Return the [X, Y] coordinate for the center point of the cell that contains the specified text.  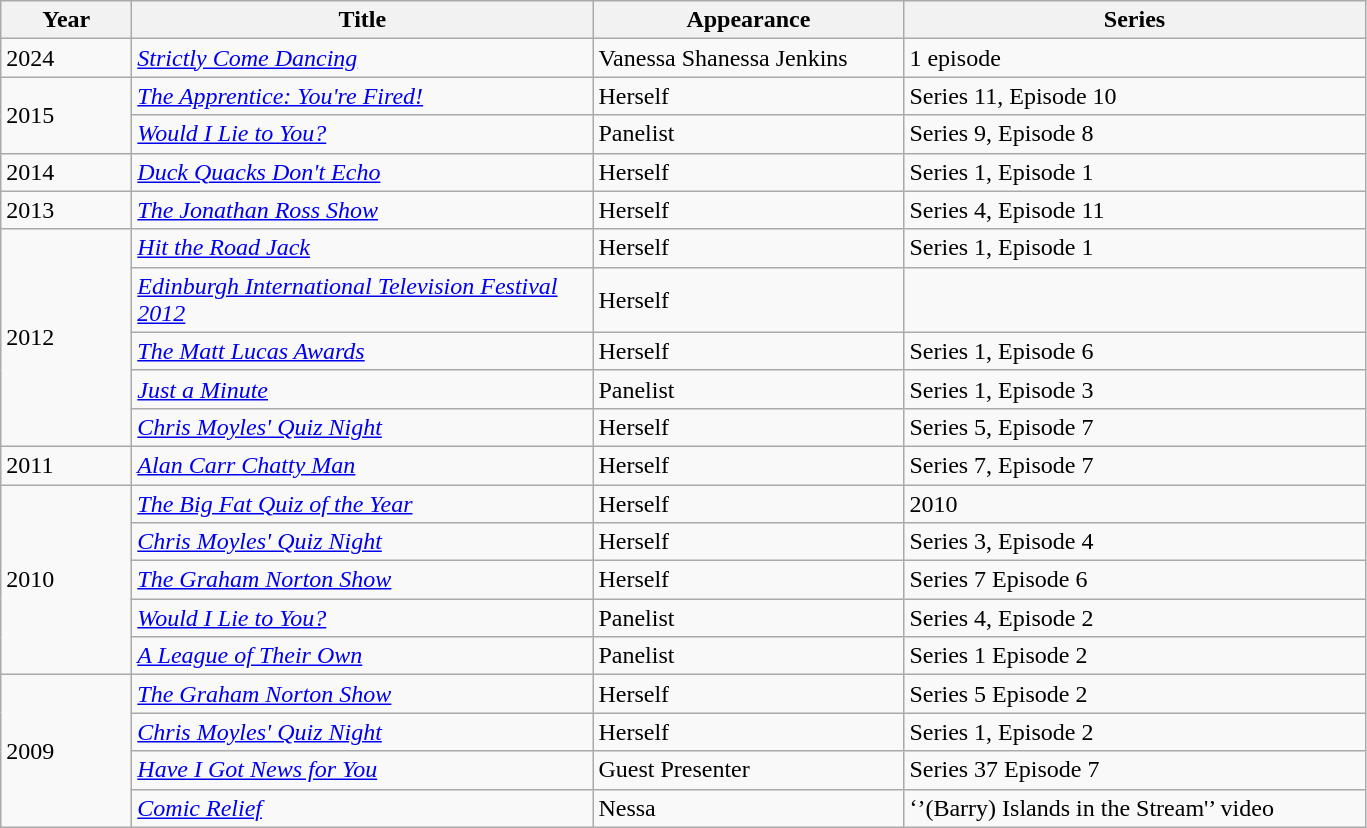
Series 7 Episode 6 [1134, 580]
Vanessa Shanessa Jenkins [748, 58]
Nessa [748, 808]
2012 [66, 338]
Series 4, Episode 2 [1134, 618]
1 episode [1134, 58]
Appearance [748, 20]
‘’(Barry) Islands in the Stream'’ video [1134, 808]
2009 [66, 751]
Series 37 Episode 7 [1134, 770]
The Apprentice: You're Fired! [362, 96]
Comic Relief [362, 808]
Series 3, Episode 4 [1134, 542]
2024 [66, 58]
2015 [66, 115]
Series 4, Episode 11 [1134, 210]
Series 5, Episode 7 [1134, 427]
Series 9, Episode 8 [1134, 134]
Series [1134, 20]
2013 [66, 210]
A League of Their Own [362, 656]
The Big Fat Quiz of the Year [362, 503]
Year [66, 20]
Series 1, Episode 3 [1134, 389]
Guest Presenter [748, 770]
The Matt Lucas Awards [362, 351]
Edinburgh International Television Festival 2012 [362, 300]
Title [362, 20]
Series 1 Episode 2 [1134, 656]
Strictly Come Dancing [362, 58]
Series 1, Episode 2 [1134, 732]
Series 11, Episode 10 [1134, 96]
Hit the Road Jack [362, 248]
Duck Quacks Don't Echo [362, 172]
2011 [66, 465]
Just a Minute [362, 389]
Have I Got News for You [362, 770]
2014 [66, 172]
The Jonathan Ross Show [362, 210]
Series 1, Episode 6 [1134, 351]
Series 5 Episode 2 [1134, 694]
Alan Carr Chatty Man [362, 465]
Series 7, Episode 7 [1134, 465]
